Find where the given text appears and provide that cell's center as (X, Y) coordinate. 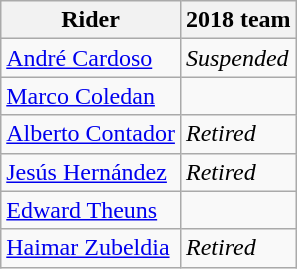
Haimar Zubeldia (91, 248)
Suspended (238, 58)
Jesús Hernández (91, 172)
Edward Theuns (91, 210)
2018 team (238, 20)
Alberto Contador (91, 134)
Rider (91, 20)
André Cardoso (91, 58)
Marco Coledan (91, 96)
